Determine the [x, y] coordinate at the center of the cell enclosing the given text.  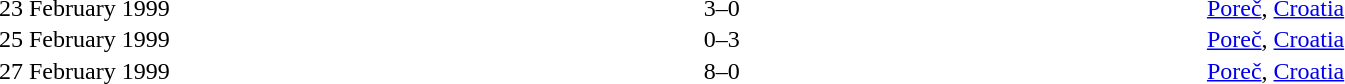
0–3 [722, 39]
